Return the (x, y) coordinate for the center point of the cell that contains the specified text.  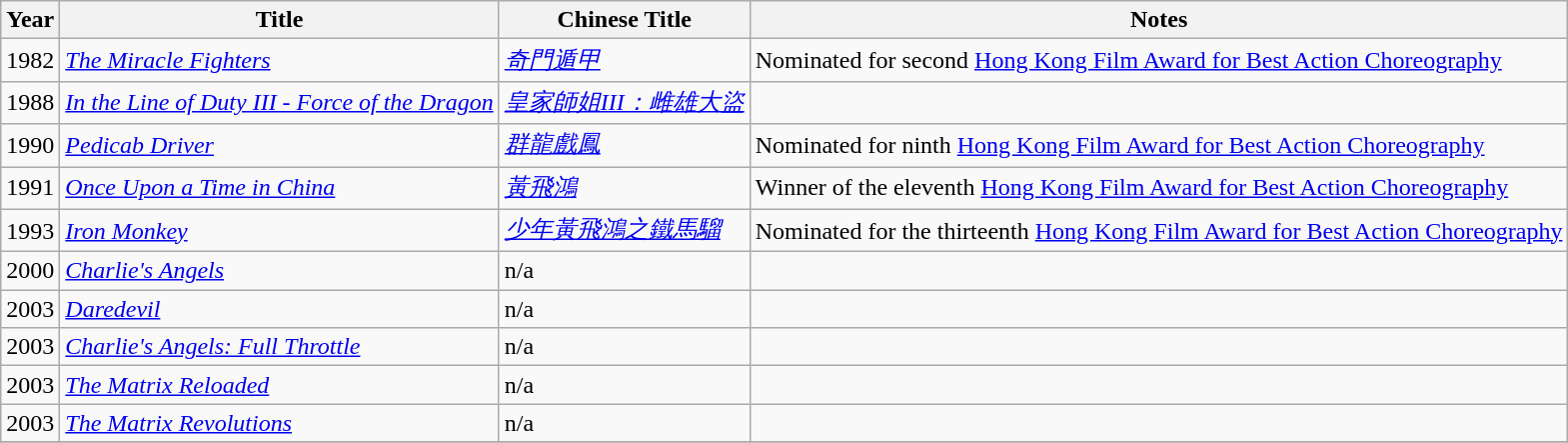
Year (30, 20)
Nominated for second Hong Kong Film Award for Best Action Choreography (1159, 60)
1993 (30, 230)
In the Line of Duty III - Force of the Dragon (280, 102)
Once Upon a Time in China (280, 188)
Charlie's Angels: Full Throttle (280, 347)
Title (280, 20)
The Matrix Reloaded (280, 385)
皇家師姐III：雌雄大盜 (624, 102)
少年黃飛鴻之鐵馬騮 (624, 230)
Nominated for the thirteenth Hong Kong Film Award for Best Action Choreography (1159, 230)
Charlie's Angels (280, 271)
Pedicab Driver (280, 146)
Chinese Title (624, 20)
Iron Monkey (280, 230)
1982 (30, 60)
1990 (30, 146)
Daredevil (280, 309)
The Matrix Revolutions (280, 423)
The Miracle Fighters (280, 60)
黃飛鴻 (624, 188)
群龍戲鳳 (624, 146)
1988 (30, 102)
Winner of the eleventh Hong Kong Film Award for Best Action Choreography (1159, 188)
Notes (1159, 20)
奇門遁甲 (624, 60)
Nominated for ninth Hong Kong Film Award for Best Action Choreography (1159, 146)
1991 (30, 188)
2000 (30, 271)
